Capture the cell that displays the provided text and extract its [X, Y] central coordinate. 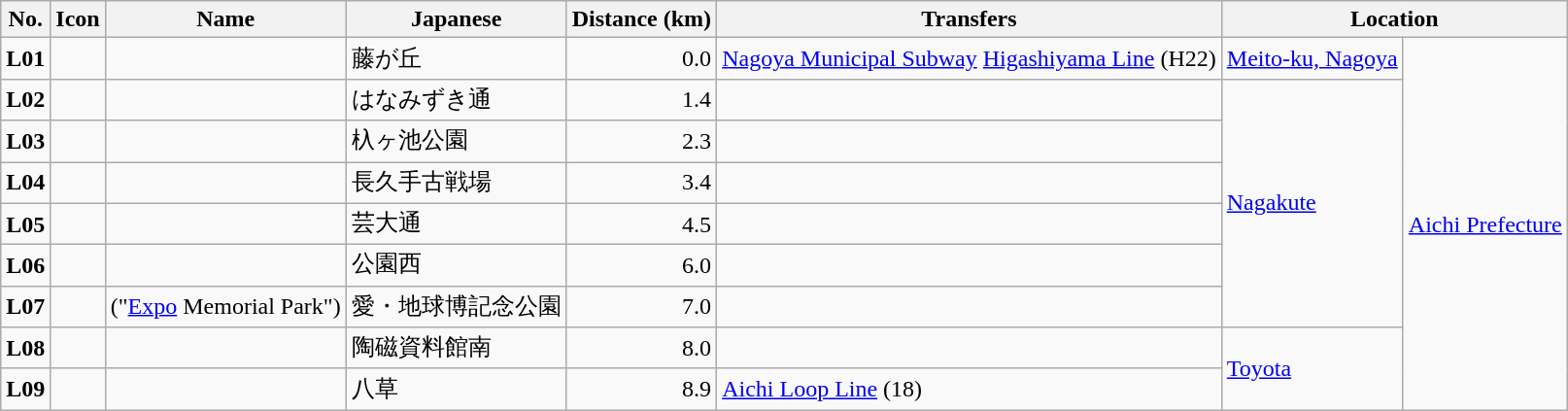
Name [225, 19]
Location [1394, 19]
4.5 [641, 223]
7.0 [641, 307]
L06 [25, 266]
1.4 [641, 99]
Aichi Loop Line (18) [970, 389]
No. [25, 19]
公園西 [457, 266]
Transfers [970, 19]
("Expo Memorial Park") [225, 307]
L08 [25, 348]
L04 [25, 183]
6.0 [641, 266]
8.9 [641, 389]
杁ヶ池公園 [457, 142]
8.0 [641, 348]
L01 [25, 58]
2.3 [641, 142]
L03 [25, 142]
芸大通 [457, 223]
L05 [25, 223]
陶磁資料館南 [457, 348]
Meito-ku, Nagoya [1312, 58]
Nagakute [1312, 202]
長久手古戦場 [457, 183]
L07 [25, 307]
Icon [78, 19]
藤が丘 [457, 58]
Japanese [457, 19]
Toyota [1312, 369]
0.0 [641, 58]
L09 [25, 389]
八草 [457, 389]
3.4 [641, 183]
Nagoya Municipal Subway Higashiyama Line (H22) [970, 58]
愛・地球博記念公園 [457, 307]
はなみずき通 [457, 99]
L02 [25, 99]
Aichi Prefecture [1484, 223]
Distance (km) [641, 19]
